Identify which cell holds the provided text, then report its [x, y] central coordinate. 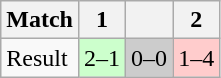
1 [102, 20]
Match [40, 20]
0–0 [150, 58]
2–1 [102, 58]
1–4 [196, 58]
Result [40, 58]
2 [196, 20]
